For the text-containing cell, return its midpoint in [x, y] coordinate format. 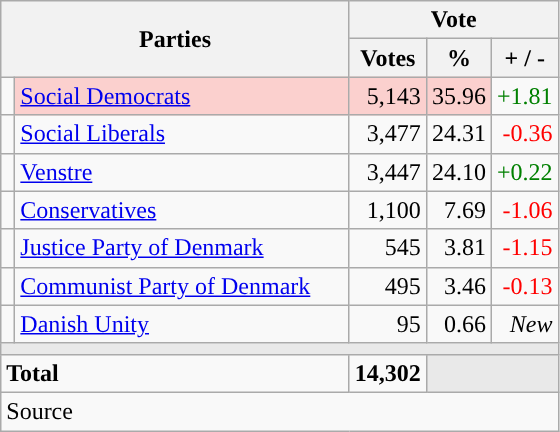
95 [388, 324]
7.69 [458, 210]
3.46 [458, 286]
-1.06 [524, 210]
-0.36 [524, 134]
Conservatives [182, 210]
545 [388, 248]
New [524, 324]
24.10 [458, 172]
Venstre [182, 172]
-1.15 [524, 248]
+1.81 [524, 96]
% [458, 58]
-0.13 [524, 286]
Source [280, 411]
24.31 [458, 134]
Total [176, 373]
+0.22 [524, 172]
35.96 [458, 96]
Communist Party of Denmark [182, 286]
3,447 [388, 172]
Votes [388, 58]
+ / - [524, 58]
Vote [454, 20]
3,477 [388, 134]
3.81 [458, 248]
495 [388, 286]
5,143 [388, 96]
Social Democrats [182, 96]
14,302 [388, 373]
Danish Unity [182, 324]
0.66 [458, 324]
Parties [176, 39]
Social Liberals [182, 134]
Justice Party of Denmark [182, 248]
1,100 [388, 210]
